For the text-containing cell, return its midpoint in (x, y) coordinate format. 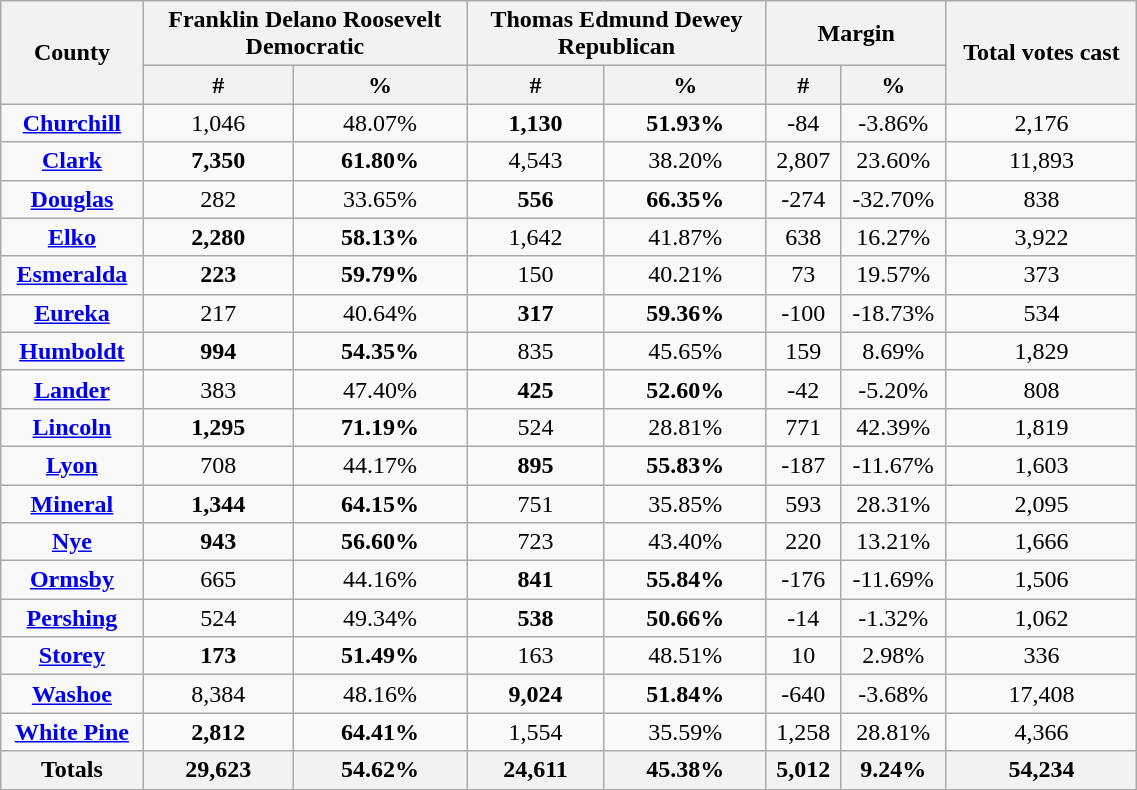
Washoe (72, 694)
317 (536, 313)
1,642 (536, 237)
55.84% (685, 580)
13.21% (893, 542)
52.60% (685, 389)
Thomas Edmund DeweyRepublican (616, 34)
1,258 (803, 732)
994 (218, 351)
1,062 (1042, 618)
Lyon (72, 465)
19.57% (893, 275)
49.34% (380, 618)
2,095 (1042, 503)
723 (536, 542)
Lincoln (72, 427)
4,366 (1042, 732)
51.93% (685, 123)
59.79% (380, 275)
556 (536, 199)
163 (536, 656)
42.39% (893, 427)
-18.73% (893, 313)
24,611 (536, 770)
-5.20% (893, 389)
838 (1042, 199)
383 (218, 389)
-640 (803, 694)
220 (803, 542)
-11.67% (893, 465)
48.16% (380, 694)
895 (536, 465)
Total votes cast (1042, 52)
16.27% (893, 237)
336 (1042, 656)
3,922 (1042, 237)
45.65% (685, 351)
11,893 (1042, 161)
71.19% (380, 427)
173 (218, 656)
Franklin Delano RooseveltDemocratic (305, 34)
373 (1042, 275)
-84 (803, 123)
841 (536, 580)
943 (218, 542)
2,176 (1042, 123)
44.17% (380, 465)
9,024 (536, 694)
51.84% (685, 694)
217 (218, 313)
1,506 (1042, 580)
55.83% (685, 465)
Humboldt (72, 351)
Douglas (72, 199)
1,130 (536, 123)
665 (218, 580)
-42 (803, 389)
47.40% (380, 389)
54.62% (380, 770)
Elko (72, 237)
64.15% (380, 503)
Ormsby (72, 580)
54,234 (1042, 770)
44.16% (380, 580)
771 (803, 427)
23.60% (893, 161)
Churchill (72, 123)
-3.68% (893, 694)
50.66% (685, 618)
-100 (803, 313)
40.64% (380, 313)
8.69% (893, 351)
61.80% (380, 161)
-32.70% (893, 199)
Esmeralda (72, 275)
1,829 (1042, 351)
40.21% (685, 275)
1,344 (218, 503)
808 (1042, 389)
48.51% (685, 656)
33.65% (380, 199)
425 (536, 389)
150 (536, 275)
534 (1042, 313)
Clark (72, 161)
159 (803, 351)
28.31% (893, 503)
5,012 (803, 770)
751 (536, 503)
29,623 (218, 770)
708 (218, 465)
38.20% (685, 161)
2,280 (218, 237)
66.35% (685, 199)
48.07% (380, 123)
73 (803, 275)
-3.86% (893, 123)
7,350 (218, 161)
Totals (72, 770)
Margin (856, 34)
1,819 (1042, 427)
835 (536, 351)
41.87% (685, 237)
9.24% (893, 770)
2,807 (803, 161)
Pershing (72, 618)
593 (803, 503)
58.13% (380, 237)
17,408 (1042, 694)
64.41% (380, 732)
638 (803, 237)
-1.32% (893, 618)
35.85% (685, 503)
-11.69% (893, 580)
-187 (803, 465)
1,554 (536, 732)
59.36% (685, 313)
Lander (72, 389)
County (72, 52)
1,603 (1042, 465)
538 (536, 618)
1,295 (218, 427)
1,046 (218, 123)
2,812 (218, 732)
45.38% (685, 770)
4,543 (536, 161)
1,666 (1042, 542)
Nye (72, 542)
White Pine (72, 732)
10 (803, 656)
Storey (72, 656)
43.40% (685, 542)
56.60% (380, 542)
8,384 (218, 694)
54.35% (380, 351)
223 (218, 275)
Mineral (72, 503)
2.98% (893, 656)
Eureka (72, 313)
51.49% (380, 656)
-14 (803, 618)
282 (218, 199)
-274 (803, 199)
-176 (803, 580)
35.59% (685, 732)
